From the cell containing the given text, extract its center point as [x, y] coordinate. 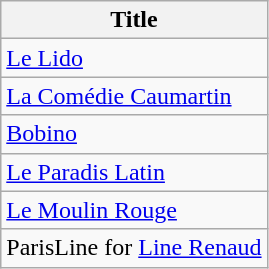
Le Moulin Rouge [134, 210]
ParisLine for Line Renaud [134, 248]
La Comédie Caumartin [134, 96]
Bobino [134, 134]
Le Lido [134, 58]
Title [134, 20]
Le Paradis Latin [134, 172]
